Identify which cell holds the provided text, then report its [X, Y] central coordinate. 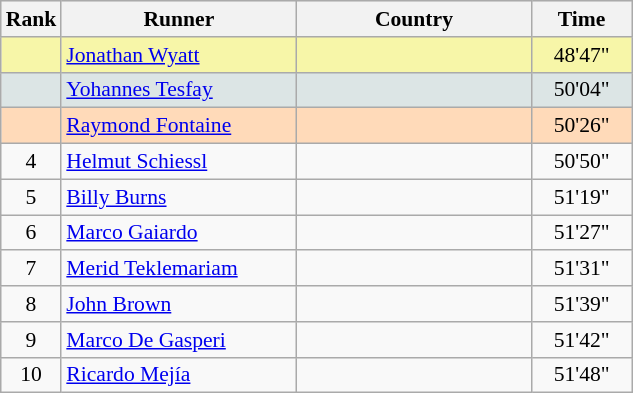
Runner [178, 19]
50'50" [582, 162]
9 [32, 340]
Rank [32, 19]
51'39" [582, 304]
5 [32, 197]
10 [32, 375]
8 [32, 304]
John Brown [178, 304]
Billy Burns [178, 197]
7 [32, 269]
48'47" [582, 55]
51'19" [582, 197]
4 [32, 162]
Marco Gaiardo [178, 233]
51'48" [582, 375]
50'04" [582, 90]
51'31" [582, 269]
Country [414, 19]
51'42" [582, 340]
Jonathan Wyatt [178, 55]
Marco De Gasperi [178, 340]
Raymond Fontaine [178, 126]
Ricardo Mejía [178, 375]
Helmut Schiessl [178, 162]
50'26" [582, 126]
Yohannes Tesfay [178, 90]
6 [32, 233]
Merid Teklemariam [178, 269]
Time [582, 19]
51'27" [582, 233]
